Scan for the cell matching the given text and deliver its (X, Y) coordinate at center. 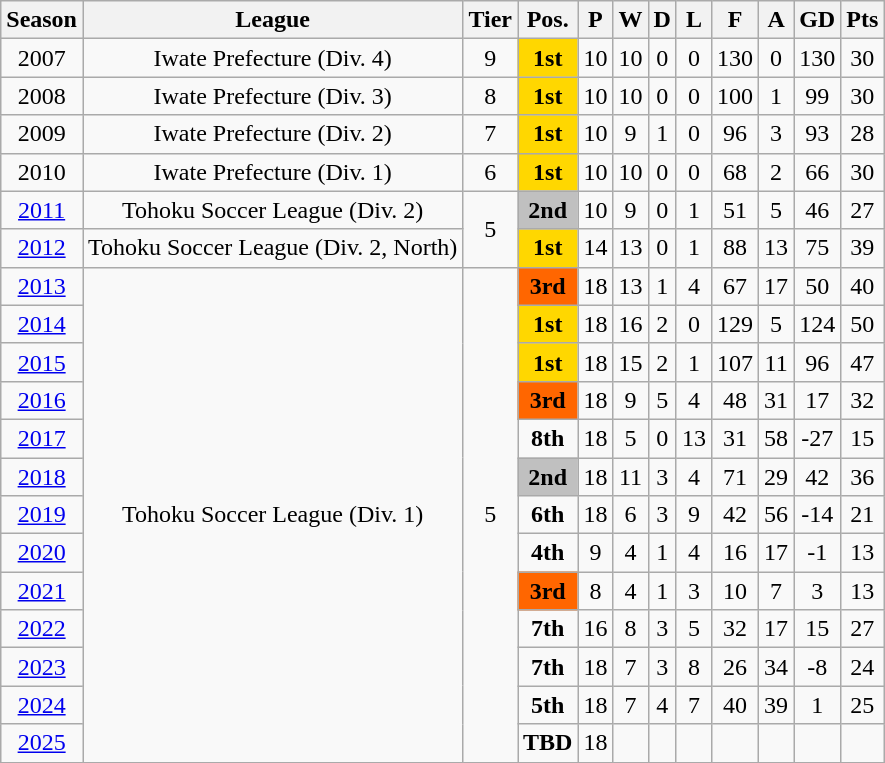
2025 (42, 743)
48 (736, 400)
2011 (42, 210)
66 (818, 172)
2010 (42, 172)
GD (818, 20)
2022 (42, 629)
2023 (42, 667)
L (694, 20)
36 (862, 477)
2015 (42, 362)
88 (736, 248)
Iwate Prefecture (Div. 1) (272, 172)
129 (736, 324)
4th (548, 553)
68 (736, 172)
2012 (42, 248)
-1 (818, 553)
D (662, 20)
2016 (42, 400)
14 (596, 248)
2020 (42, 553)
Iwate Prefecture (Div. 3) (272, 96)
24 (862, 667)
58 (776, 438)
-27 (818, 438)
-8 (818, 667)
Pos. (548, 20)
5th (548, 705)
46 (818, 210)
P (596, 20)
6th (548, 515)
25 (862, 705)
Iwate Prefecture (Div. 2) (272, 134)
2018 (42, 477)
A (776, 20)
56 (776, 515)
Iwate Prefecture (Div. 4) (272, 58)
TBD (548, 743)
League (272, 20)
2024 (42, 705)
Tohoku Soccer League (Div. 1) (272, 514)
Season (42, 20)
71 (736, 477)
34 (776, 667)
Pts (862, 20)
2017 (42, 438)
2009 (42, 134)
2013 (42, 286)
21 (862, 515)
99 (818, 96)
67 (736, 286)
8th (548, 438)
47 (862, 362)
51 (736, 210)
Tier (490, 20)
2014 (42, 324)
2021 (42, 591)
28 (862, 134)
Tohoku Soccer League (Div. 2, North) (272, 248)
93 (818, 134)
29 (776, 477)
-14 (818, 515)
75 (818, 248)
W (630, 20)
F (736, 20)
2008 (42, 96)
107 (736, 362)
100 (736, 96)
2019 (42, 515)
2007 (42, 58)
Tohoku Soccer League (Div. 2) (272, 210)
26 (736, 667)
124 (818, 324)
